Extract the (x, y) coordinate from the center of the cell holding the provided text.  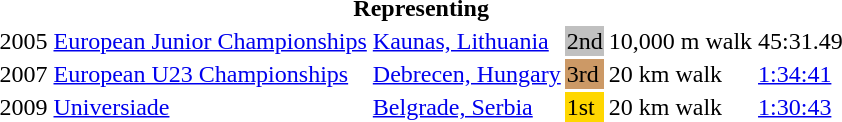
European Junior Championships (210, 41)
1st (584, 107)
Debrecen, Hungary (466, 74)
2nd (584, 41)
European U23 Championships (210, 74)
10,000 m walk (680, 41)
Universiade (210, 107)
Belgrade, Serbia (466, 107)
Kaunas, Lithuania (466, 41)
3rd (584, 74)
